Pinpoint the cell where the given text exists, returning its (X, Y) midpoint coordinate. 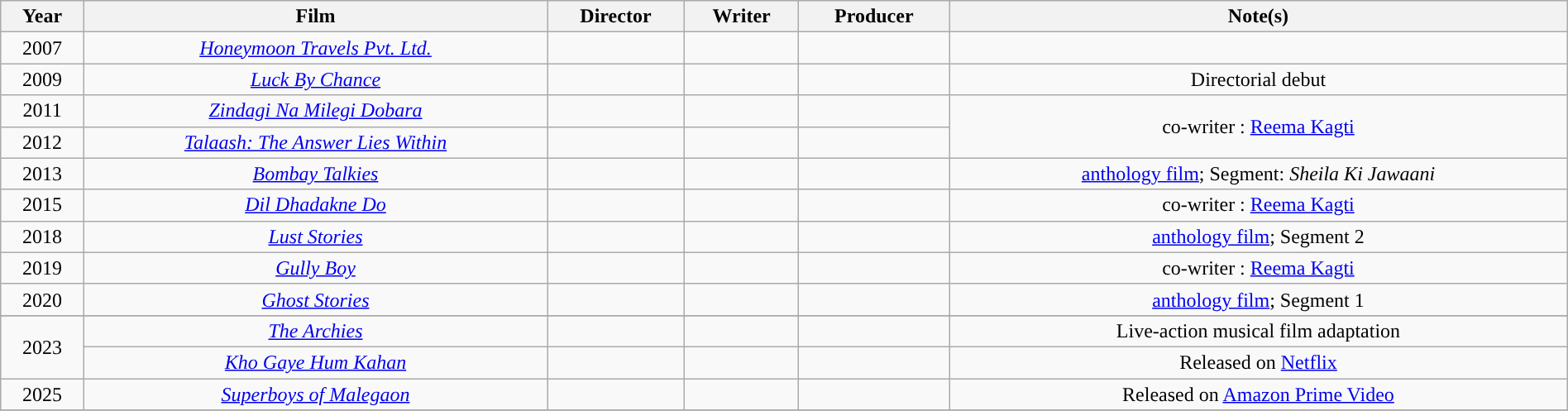
anthology film; Segment: Sheila Ki Jawaani (1259, 174)
The Archies (315, 331)
2025 (43, 394)
2011 (43, 111)
Director (616, 17)
2012 (43, 142)
Film (315, 17)
2023 (43, 346)
Live-action musical film adaptation (1259, 331)
Zindagi Na Milegi Dobara (315, 111)
2020 (43, 299)
Kho Gaye Hum Kahan (315, 362)
Note(s) (1259, 17)
Luck By Chance (315, 79)
Lust Stories (315, 237)
Producer (874, 17)
Directorial debut (1259, 79)
2009 (43, 79)
Ghost Stories (315, 299)
Released on Netflix (1259, 362)
Released on Amazon Prime Video (1259, 394)
anthology film; Segment 2 (1259, 237)
2018 (43, 237)
2007 (43, 48)
anthology film; Segment 1 (1259, 299)
Honeymoon Travels Pvt. Ltd. (315, 48)
Dil Dhadakne Do (315, 205)
2019 (43, 268)
Superboys of Malegaon (315, 394)
Gully Boy (315, 268)
Talaash: The Answer Lies Within (315, 142)
Writer (741, 17)
2013 (43, 174)
Bombay Talkies (315, 174)
Year (43, 17)
2015 (43, 205)
